Detect which cell encompasses the target text, then output its [x, y] center coordinate. 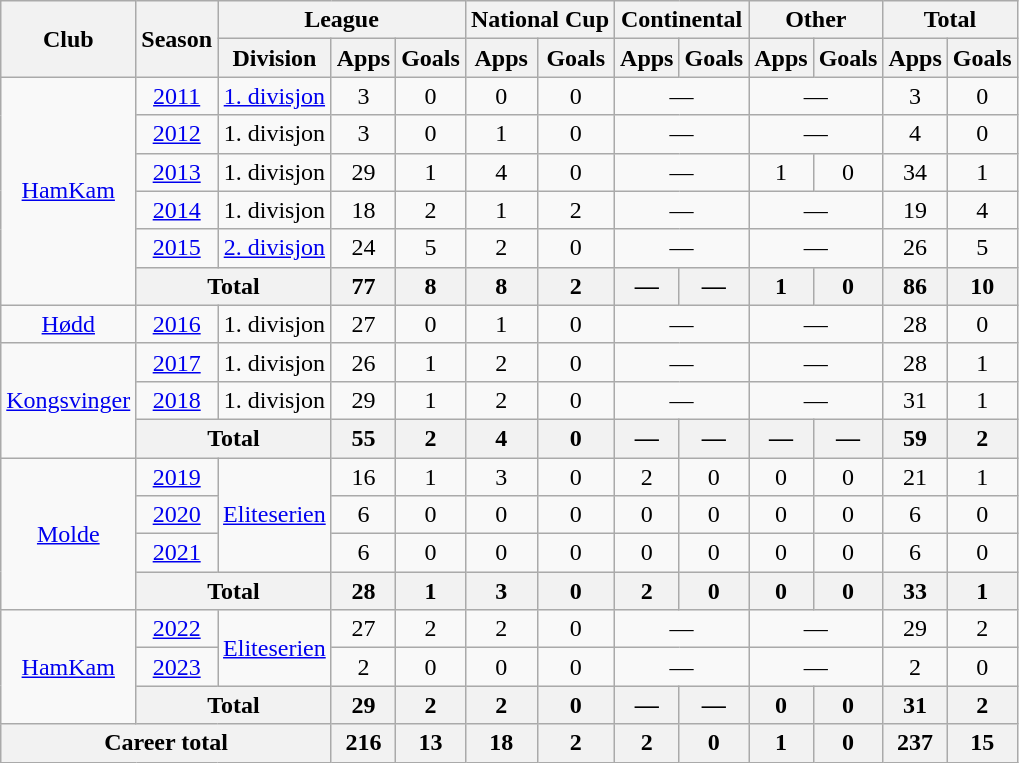
2011 [177, 96]
2. divisjon [275, 248]
Kongsvinger [68, 400]
24 [363, 248]
Other [816, 20]
59 [915, 438]
2016 [177, 324]
Continental [682, 20]
National Cup [540, 20]
34 [915, 172]
Club [68, 39]
216 [363, 743]
2017 [177, 362]
13 [431, 743]
77 [363, 286]
55 [363, 438]
16 [363, 477]
2018 [177, 400]
Career total [166, 743]
Hødd [68, 324]
10 [982, 286]
League [342, 20]
237 [915, 743]
Season [177, 39]
33 [915, 591]
21 [915, 477]
19 [915, 210]
86 [915, 286]
15 [982, 743]
2012 [177, 134]
2019 [177, 477]
2021 [177, 553]
2022 [177, 629]
2013 [177, 172]
2020 [177, 515]
Division [275, 58]
2015 [177, 248]
Molde [68, 534]
2014 [177, 210]
2023 [177, 667]
